Output the [x, y] coordinate of the center of the cell containing the given text.  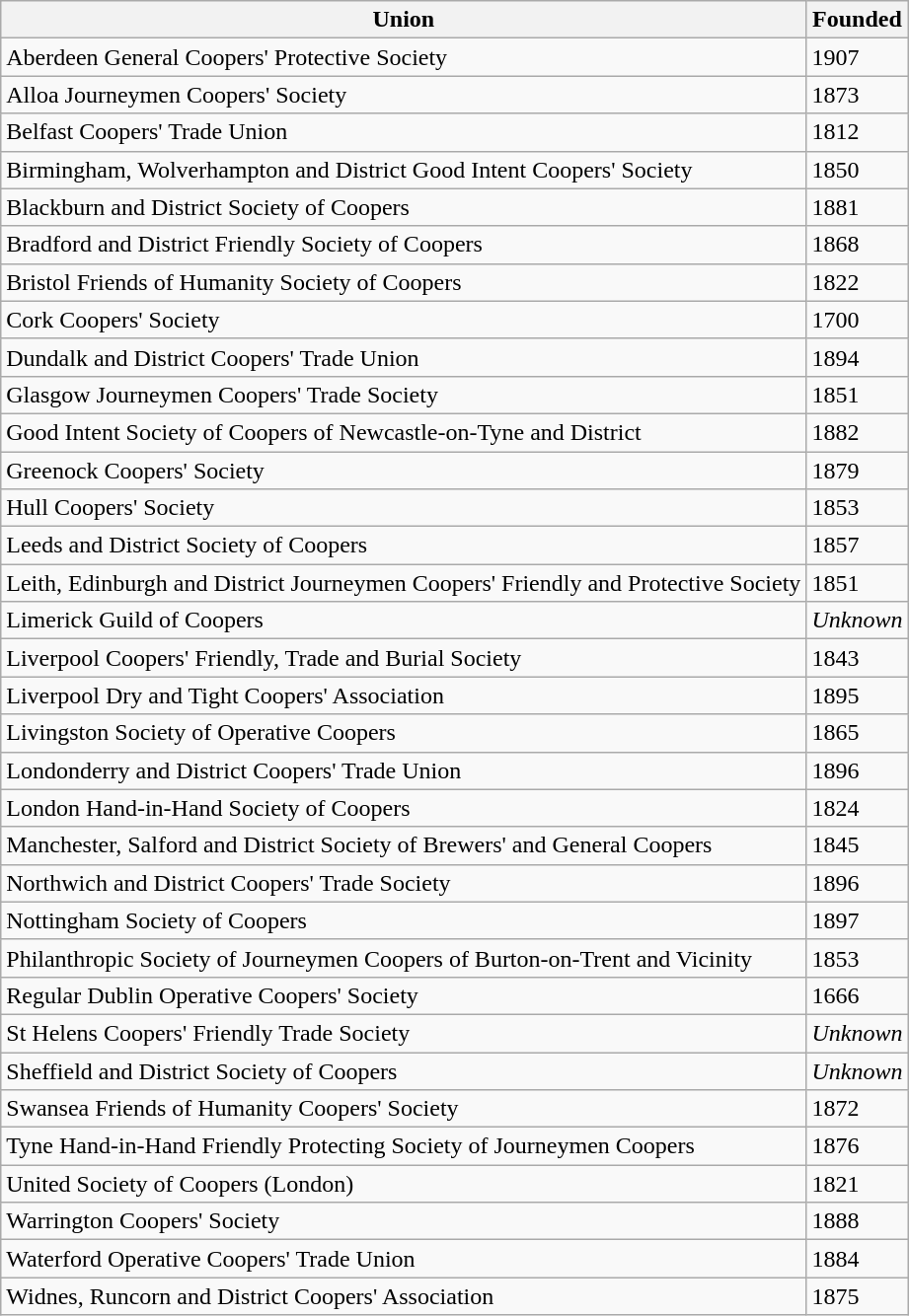
1872 [857, 1109]
1884 [857, 1259]
1868 [857, 245]
Widnes, Runcorn and District Coopers' Association [404, 1296]
1897 [857, 920]
1700 [857, 320]
Leeds and District Society of Coopers [404, 546]
United Society of Coopers (London) [404, 1184]
London Hand-in-Hand Society of Coopers [404, 808]
Livingston Society of Operative Coopers [404, 733]
Dundalk and District Coopers' Trade Union [404, 357]
Union [404, 20]
Hull Coopers' Society [404, 508]
1812 [857, 132]
1882 [857, 432]
Londonderry and District Coopers' Trade Union [404, 770]
1865 [857, 733]
1876 [857, 1146]
Good Intent Society of Coopers of Newcastle-on-Tyne and District [404, 432]
Tyne Hand-in-Hand Friendly Protecting Society of Journeymen Coopers [404, 1146]
1850 [857, 170]
Belfast Coopers' Trade Union [404, 132]
Liverpool Dry and Tight Coopers' Association [404, 695]
Blackburn and District Society of Coopers [404, 207]
1824 [857, 808]
Greenock Coopers' Society [404, 471]
1845 [857, 845]
Manchester, Salford and District Society of Brewers' and General Coopers [404, 845]
Philanthropic Society of Journeymen Coopers of Burton-on-Trent and Vicinity [404, 958]
Limerick Guild of Coopers [404, 621]
1857 [857, 546]
Liverpool Coopers' Friendly, Trade and Burial Society [404, 658]
1875 [857, 1296]
1895 [857, 695]
1873 [857, 95]
Bradford and District Friendly Society of Coopers [404, 245]
1907 [857, 57]
Alloa Journeymen Coopers' Society [404, 95]
1879 [857, 471]
Warrington Coopers' Society [404, 1221]
Nottingham Society of Coopers [404, 920]
1888 [857, 1221]
Cork Coopers' Society [404, 320]
Leith, Edinburgh and District Journeymen Coopers' Friendly and Protective Society [404, 583]
Regular Dublin Operative Coopers' Society [404, 995]
Northwich and District Coopers' Trade Society [404, 883]
Swansea Friends of Humanity Coopers' Society [404, 1109]
Birmingham, Wolverhampton and District Good Intent Coopers' Society [404, 170]
St Helens Coopers' Friendly Trade Society [404, 1033]
Glasgow Journeymen Coopers' Trade Society [404, 395]
Bristol Friends of Humanity Society of Coopers [404, 282]
1881 [857, 207]
Sheffield and District Society of Coopers [404, 1070]
1843 [857, 658]
1666 [857, 995]
1821 [857, 1184]
Waterford Operative Coopers' Trade Union [404, 1259]
Founded [857, 20]
Aberdeen General Coopers' Protective Society [404, 57]
1894 [857, 357]
1822 [857, 282]
